Locate the cell with the specified text and output its [x, y] center coordinate. 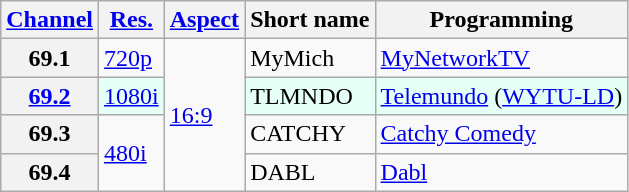
69.1 [50, 58]
DABL [310, 172]
TLMNDO [310, 96]
Programming [502, 20]
69.4 [50, 172]
CATCHY [310, 134]
Dabl [502, 172]
69.2 [50, 96]
480i [132, 153]
MyMich [310, 58]
1080i [132, 96]
Telemundo (WYTU-LD) [502, 96]
Channel [50, 20]
69.3 [50, 134]
Short name [310, 20]
720p [132, 58]
16:9 [204, 115]
Res. [132, 20]
Catchy Comedy [502, 134]
MyNetworkTV [502, 58]
Aspect [204, 20]
